Determine the [x, y] coordinate at the center of the cell enclosing the given text.  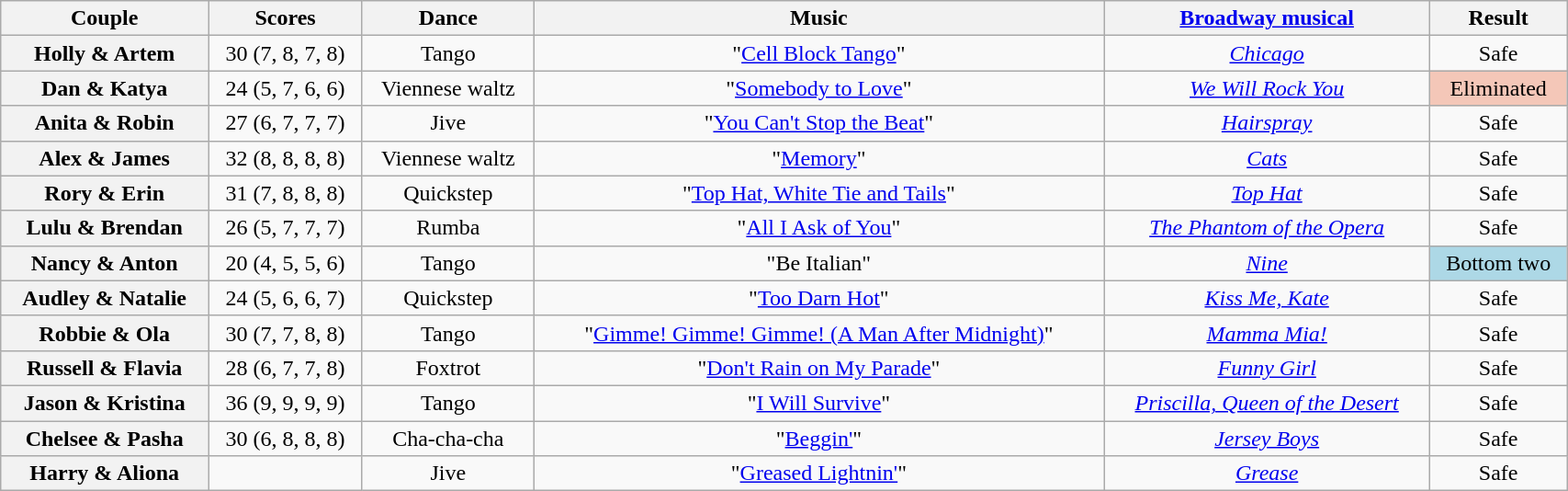
Robbie & Ola [105, 333]
"Top Hat, White Tie and Tails" [818, 193]
36 (9, 9, 9, 9) [286, 403]
20 (4, 5, 5, 6) [286, 263]
Rumba [448, 228]
Nine [1268, 263]
24 (5, 6, 6, 7) [286, 298]
30 (6, 8, 8, 8) [286, 439]
Alex & James [105, 158]
Top Hat [1268, 193]
Dance [448, 18]
Music [818, 18]
"Gimme! Gimme! Gimme! (A Man After Midnight)" [818, 333]
"Memory" [818, 158]
Audley & Natalie [105, 298]
"Too Darn Hot" [818, 298]
Holly & Artem [105, 53]
Cha-cha-cha [448, 439]
Funny Girl [1268, 368]
Result [1499, 18]
Hairspray [1268, 123]
Lulu & Brendan [105, 228]
Jersey Boys [1268, 439]
"All I Ask of You" [818, 228]
Foxtrot [448, 368]
We Will Rock You [1268, 88]
Grease [1268, 474]
"Be Italian" [818, 263]
Couple [105, 18]
Chicago [1268, 53]
30 (7, 8, 7, 8) [286, 53]
"Greased Lightnin'" [818, 474]
24 (5, 7, 6, 6) [286, 88]
"Somebody to Love" [818, 88]
30 (7, 7, 8, 8) [286, 333]
Broadway musical [1268, 18]
The Phantom of the Opera [1268, 228]
Bottom two [1499, 263]
28 (6, 7, 7, 8) [286, 368]
26 (5, 7, 7, 7) [286, 228]
"Cell Block Tango" [818, 53]
Harry & Aliona [105, 474]
Dan & Katya [105, 88]
Anita & Robin [105, 123]
32 (8, 8, 8, 8) [286, 158]
Rory & Erin [105, 193]
31 (7, 8, 8, 8) [286, 193]
"Beggin'" [818, 439]
"You Can't Stop the Beat" [818, 123]
Chelsee & Pasha [105, 439]
Priscilla, Queen of the Desert [1268, 403]
Cats [1268, 158]
Jason & Kristina [105, 403]
Nancy & Anton [105, 263]
"Don't Rain on My Parade" [818, 368]
Scores [286, 18]
Kiss Me, Kate [1268, 298]
Russell & Flavia [105, 368]
"I Will Survive" [818, 403]
27 (6, 7, 7, 7) [286, 123]
Mamma Mia! [1268, 333]
Eliminated [1499, 88]
